Provide the (x, y) coordinate of the cell's center where the given text is located.  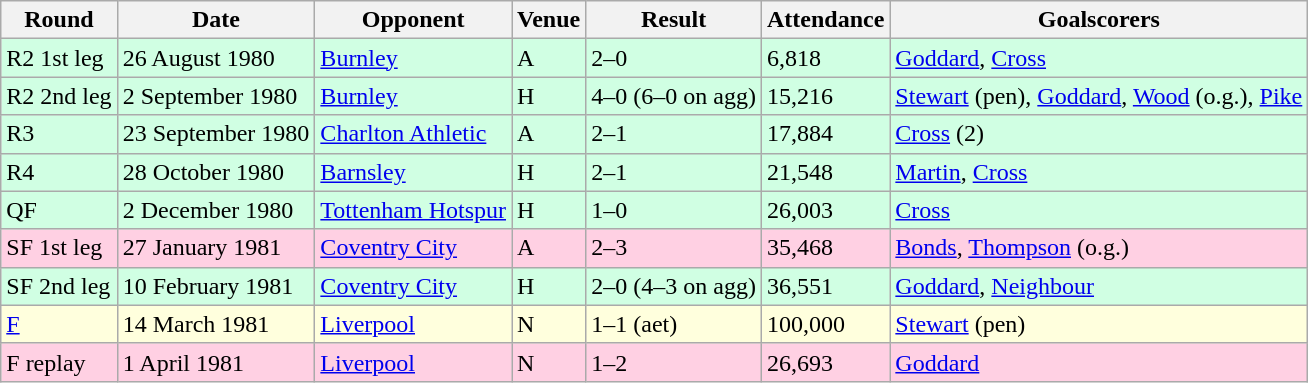
14 March 1981 (216, 324)
15,216 (825, 96)
2–0 (4–3 on agg) (674, 286)
F (59, 324)
Goddard (1099, 362)
26,003 (825, 210)
1–1 (aet) (674, 324)
27 January 1981 (216, 248)
Date (216, 20)
Bonds, Thompson (o.g.) (1099, 248)
R3 (59, 134)
Round (59, 20)
1–0 (674, 210)
Cross (2) (1099, 134)
Stewart (pen), Goddard, Wood (o.g.), Pike (1099, 96)
Martin, Cross (1099, 172)
2–0 (674, 58)
21,548 (825, 172)
2 December 1980 (216, 210)
2–3 (674, 248)
Goddard, Neighbour (1099, 286)
1 April 1981 (216, 362)
36,551 (825, 286)
Goddard, Cross (1099, 58)
Cross (1099, 210)
R4 (59, 172)
Charlton Athletic (414, 134)
Barnsley (414, 172)
35,468 (825, 248)
6,818 (825, 58)
4–0 (6–0 on agg) (674, 96)
F replay (59, 362)
10 February 1981 (216, 286)
Opponent (414, 20)
SF 2nd leg (59, 286)
Goalscorers (1099, 20)
QF (59, 210)
100,000 (825, 324)
SF 1st leg (59, 248)
26 August 1980 (216, 58)
28 October 1980 (216, 172)
26,693 (825, 362)
Tottenham Hotspur (414, 210)
R2 1st leg (59, 58)
1–2 (674, 362)
Attendance (825, 20)
17,884 (825, 134)
23 September 1980 (216, 134)
Venue (549, 20)
2 September 1980 (216, 96)
R2 2nd leg (59, 96)
Result (674, 20)
Stewart (pen) (1099, 324)
